Scan for the cell matching the given text and deliver its (X, Y) coordinate at center. 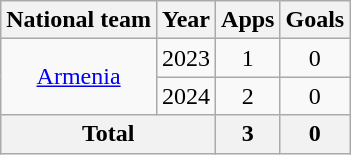
Year (186, 20)
Apps (248, 20)
Armenia (79, 77)
3 (248, 134)
Total (108, 134)
2024 (186, 96)
2023 (186, 58)
2 (248, 96)
Goals (315, 20)
National team (79, 20)
1 (248, 58)
